Output the (X, Y) coordinate of the center of the cell containing the given text.  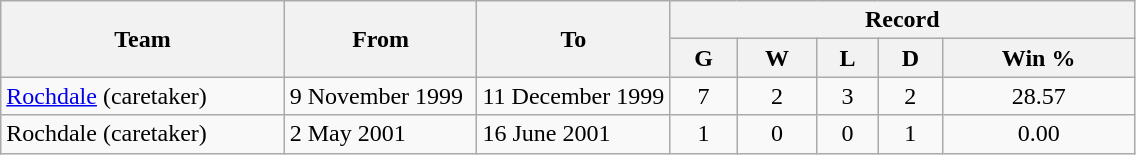
0.00 (1039, 134)
G (704, 58)
3 (848, 96)
28.57 (1039, 96)
Team (142, 39)
W (777, 58)
D (910, 58)
L (848, 58)
7 (704, 96)
11 December 1999 (574, 96)
To (574, 39)
Win % (1039, 58)
2 May 2001 (380, 134)
16 June 2001 (574, 134)
9 November 1999 (380, 96)
From (380, 39)
Record (902, 20)
